From the cell containing the given text, extract its center point as (X, Y) coordinate. 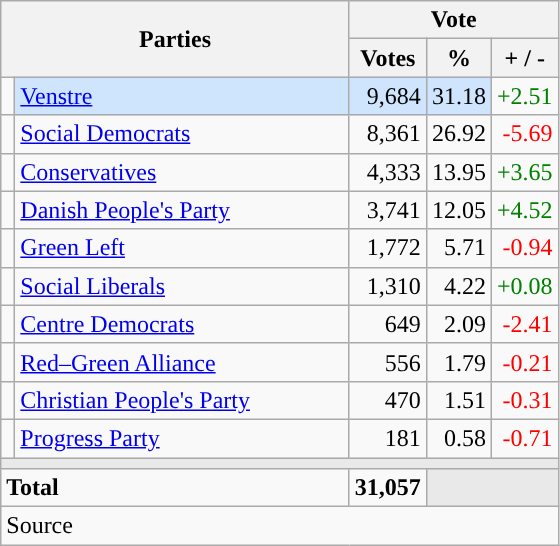
181 (388, 438)
26.92 (458, 134)
31.18 (458, 96)
Parties (176, 39)
8,361 (388, 134)
Danish People's Party (182, 210)
Source (280, 526)
+4.52 (524, 210)
-5.69 (524, 134)
Venstre (182, 96)
Red–Green Alliance (182, 362)
Votes (388, 58)
Vote (454, 20)
470 (388, 400)
2.09 (458, 324)
5.71 (458, 248)
Christian People's Party (182, 400)
-0.94 (524, 248)
556 (388, 362)
1,310 (388, 286)
3,741 (388, 210)
% (458, 58)
1,772 (388, 248)
Progress Party (182, 438)
0.58 (458, 438)
4.22 (458, 286)
1.79 (458, 362)
-0.21 (524, 362)
Social Liberals (182, 286)
12.05 (458, 210)
1.51 (458, 400)
-2.41 (524, 324)
Green Left (182, 248)
649 (388, 324)
13.95 (458, 172)
Social Democrats (182, 134)
-0.71 (524, 438)
+0.08 (524, 286)
+ / - (524, 58)
31,057 (388, 488)
Centre Democrats (182, 324)
9,684 (388, 96)
+3.65 (524, 172)
4,333 (388, 172)
Total (176, 488)
-0.31 (524, 400)
Conservatives (182, 172)
+2.51 (524, 96)
